Scan for the cell matching the given text and deliver its [X, Y] coordinate at center. 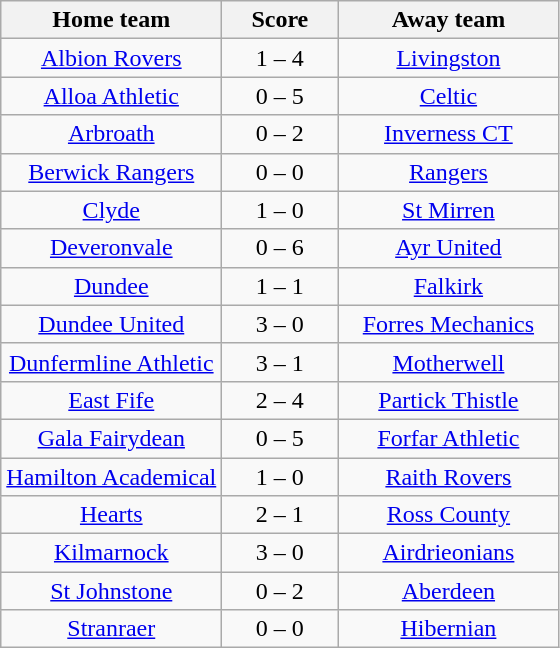
Dundee United [112, 324]
Forfar Athletic [448, 438]
East Fife [112, 400]
2 – 1 [280, 515]
Hamilton Academical [112, 477]
Dunfermline Athletic [112, 362]
St Mirren [448, 210]
Hearts [112, 515]
Inverness CT [448, 134]
3 – 1 [280, 362]
2 – 4 [280, 400]
Alloa Athletic [112, 96]
Rangers [448, 172]
Away team [448, 20]
Forres Mechanics [448, 324]
Albion Rovers [112, 58]
Gala Fairydean [112, 438]
Airdrieonians [448, 553]
Ross County [448, 515]
Score [280, 20]
Deveronvale [112, 248]
0 – 6 [280, 248]
Motherwell [448, 362]
1 – 4 [280, 58]
Livingston [448, 58]
Clyde [112, 210]
St Johnstone [112, 591]
Hibernian [448, 629]
Ayr United [448, 248]
Aberdeen [448, 591]
Dundee [112, 286]
Falkirk [448, 286]
Partick Thistle [448, 400]
Stranraer [112, 629]
1 – 1 [280, 286]
Kilmarnock [112, 553]
Raith Rovers [448, 477]
Arbroath [112, 134]
Celtic [448, 96]
Home team [112, 20]
Berwick Rangers [112, 172]
